Return [X, Y] of the center of cell containing provided text 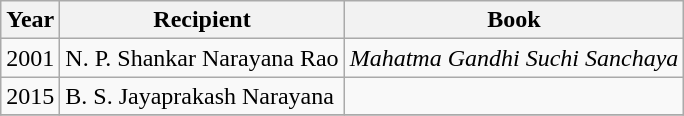
N. P. Shankar Narayana Rao [202, 58]
2015 [30, 96]
B. S. Jayaprakash Narayana [202, 96]
Book [514, 20]
Recipient [202, 20]
2001 [30, 58]
Mahatma Gandhi Suchi Sanchaya [514, 58]
Year [30, 20]
